Scan for the cell matching the given text and deliver its [x, y] coordinate at center. 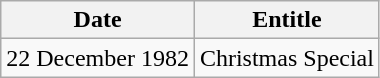
22 December 1982 [98, 58]
Date [98, 20]
Entitle [286, 20]
Christmas Special [286, 58]
